From the cell containing the given text, extract its center point as [X, Y] coordinate. 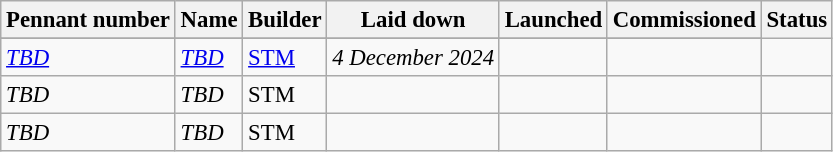
4 December 2024 [414, 58]
Status [796, 20]
Name [209, 20]
Commissioned [684, 20]
Builder [285, 20]
Launched [553, 20]
Pennant number [88, 20]
Laid down [414, 20]
